For the text-containing cell, return its midpoint in [X, Y] coordinate format. 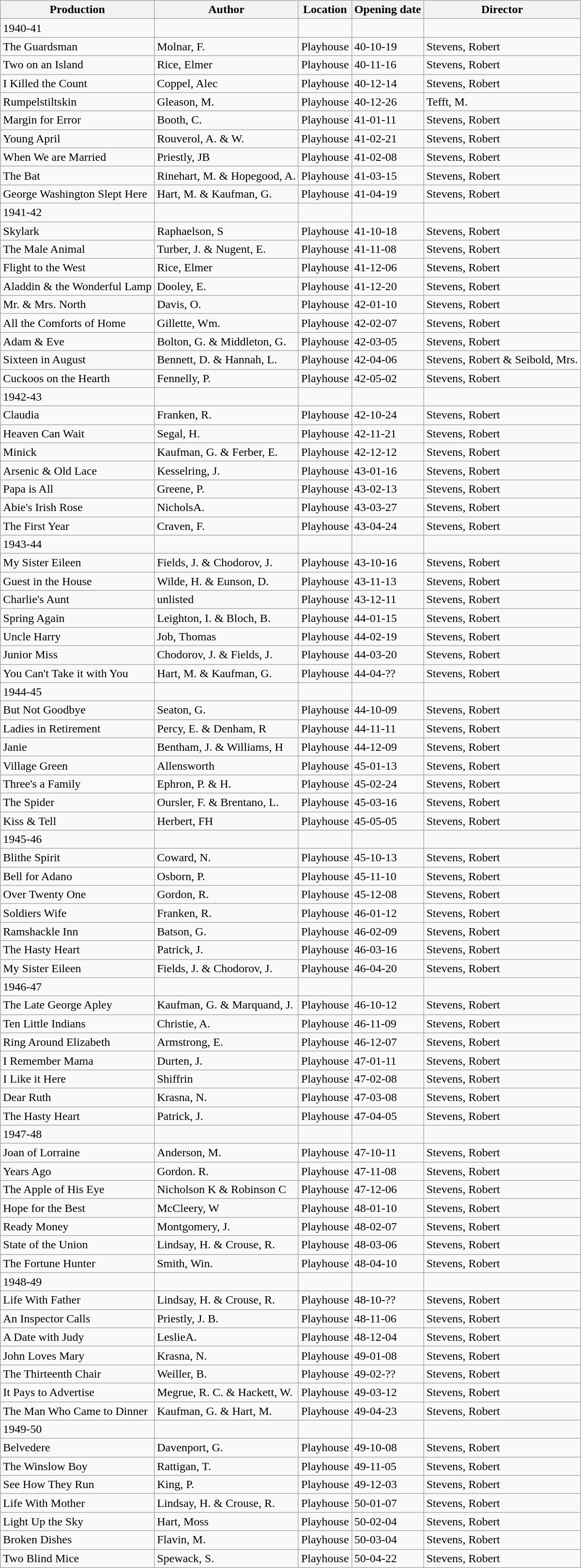
Osborn, P. [227, 876]
Belvedere [77, 1448]
Soldiers Wife [77, 913]
Bolton, G. & Middleton, G. [227, 342]
50-02-04 [387, 1521]
Ready Money [77, 1226]
1949-50 [77, 1429]
41-02-08 [387, 157]
1948-49 [77, 1282]
49-03-12 [387, 1392]
unlisted [227, 600]
Papa is All [77, 489]
Leighton, I. & Bloch, B. [227, 618]
Village Green [77, 765]
Smith, Win. [227, 1263]
43-01-16 [387, 470]
49-12-03 [387, 1485]
NicholsA. [227, 507]
Nicholson K & Robinson C [227, 1190]
Anderson, M. [227, 1153]
Coward, N. [227, 858]
The Bat [77, 175]
Coppel, Alec [227, 83]
Junior Miss [77, 655]
47-10-11 [387, 1153]
41-03-15 [387, 175]
Cuckoos on the Hearth [77, 378]
Mr. & Mrs. North [77, 305]
The Spider [77, 802]
44-12-09 [387, 747]
John Loves Mary [77, 1355]
Margin for Error [77, 120]
Gordon. R. [227, 1171]
Megrue, R. C. & Hackett, W. [227, 1392]
Raphaelson, S [227, 231]
I Like it Here [77, 1079]
41-02-21 [387, 139]
LeslieA. [227, 1337]
Gillette, Wm. [227, 323]
Dooley, E. [227, 286]
Rinehart, M. & Hopegood, A. [227, 175]
Uncle Harry [77, 637]
Life With Father [77, 1300]
43-10-16 [387, 563]
50-01-07 [387, 1503]
Arsenic & Old Lace [77, 470]
Booth, C. [227, 120]
Rumpelstiltskin [77, 102]
47-01-11 [387, 1060]
Rattigan, T. [227, 1466]
42-10-24 [387, 415]
Fennelly, P. [227, 378]
Opening date [387, 10]
Janie [77, 747]
Bennett, D. & Hannah, L. [227, 360]
41-01-11 [387, 120]
47-12-06 [387, 1190]
Minick [77, 452]
Gordon, R. [227, 895]
Flavin, M. [227, 1540]
Light Up the Sky [77, 1521]
1945-46 [77, 839]
Percy, E. & Denham, R [227, 729]
49-10-08 [387, 1448]
Durten, J. [227, 1060]
Adam & Eve [77, 342]
You Can't Take it with You [77, 673]
Herbert, FH [227, 821]
47-11-08 [387, 1171]
Director [502, 10]
42-05-02 [387, 378]
Kiss & Tell [77, 821]
46-03-16 [387, 950]
Broken Dishes [77, 1540]
47-03-08 [387, 1097]
46-01-12 [387, 913]
Turber, J. & Nugent, E. [227, 249]
Author [227, 10]
44-10-09 [387, 710]
49-04-23 [387, 1411]
Young April [77, 139]
41-11-08 [387, 249]
All the Comforts of Home [77, 323]
Hart, Moss [227, 1521]
Sixteen in August [77, 360]
45-01-13 [387, 765]
The Late George Apley [77, 1005]
The Winslow Boy [77, 1466]
Montgomery, J. [227, 1226]
1943-44 [77, 544]
44-02-19 [387, 637]
42-03-05 [387, 342]
Ten Little Indians [77, 1024]
McCleery, W [227, 1208]
43-03-27 [387, 507]
When We are Married [77, 157]
Ephron, P. & H. [227, 784]
46-11-09 [387, 1024]
47-02-08 [387, 1079]
I Remember Mama [77, 1060]
The Thirteenth Chair [77, 1374]
44-03-20 [387, 655]
1940-41 [77, 28]
Heaven Can Wait [77, 434]
41-12-06 [387, 268]
The First Year [77, 526]
Greene, P. [227, 489]
44-01-15 [387, 618]
Weiller, B. [227, 1374]
49-02-?? [387, 1374]
Molnar, F. [227, 47]
Armstrong, E. [227, 1042]
1946-47 [77, 987]
40-12-26 [387, 102]
Blithe Spirit [77, 858]
40-10-19 [387, 47]
42-01-10 [387, 305]
I Killed the Count [77, 83]
46-12-07 [387, 1042]
Dear Ruth [77, 1097]
Two Blind Mice [77, 1558]
Joan of Lorraine [77, 1153]
46-10-12 [387, 1005]
Skylark [77, 231]
The Fortune Hunter [77, 1263]
Three's a Family [77, 784]
Kaufman, G. & Marquand, J. [227, 1005]
Priestly, J. B. [227, 1319]
See How They Run [77, 1485]
43-02-13 [387, 489]
46-04-20 [387, 968]
43-12-11 [387, 600]
George Washington Slept Here [77, 194]
45-02-24 [387, 784]
45-03-16 [387, 802]
Spring Again [77, 618]
State of the Union [77, 1245]
Bentham, J. & Williams, H [227, 747]
42-12-12 [387, 452]
42-11-21 [387, 434]
48-03-06 [387, 1245]
Life With Mother [77, 1503]
Ramshackle Inn [77, 931]
Wilde, H. & Eunson, D. [227, 581]
49-01-08 [387, 1355]
A Date with Judy [77, 1337]
Claudia [77, 415]
Stevens, Robert & Seibold, Mrs. [502, 360]
The Apple of His Eye [77, 1190]
The Male Animal [77, 249]
Priestly, JB [227, 157]
Segal, H. [227, 434]
40-11-16 [387, 65]
Abie's Irish Rose [77, 507]
Hope for the Best [77, 1208]
Gleason, M. [227, 102]
The Man Who Came to Dinner [77, 1411]
48-11-06 [387, 1319]
Davis, O. [227, 305]
Two on an Island [77, 65]
50-03-04 [387, 1540]
Charlie's Aunt [77, 600]
48-02-07 [387, 1226]
Production [77, 10]
Ring Around Elizabeth [77, 1042]
Years Ago [77, 1171]
Tefft, M. [502, 102]
Aladdin & the Wonderful Lamp [77, 286]
45-10-13 [387, 858]
Batson, G. [227, 931]
An Inspector Calls [77, 1319]
44-11-11 [387, 729]
Flight to the West [77, 268]
Seaton, G. [227, 710]
1944-45 [77, 692]
44-04-?? [387, 673]
King, P. [227, 1485]
Over Twenty One [77, 895]
Kaufman, G. & Ferber, E. [227, 452]
46-02-09 [387, 931]
47-04-05 [387, 1116]
48-04-10 [387, 1263]
Allensworth [227, 765]
Location [325, 10]
41-12-20 [387, 286]
Christie, A. [227, 1024]
Oursler, F. & Brentano, L. [227, 802]
42-02-07 [387, 323]
Ladies in Retirement [77, 729]
42-04-06 [387, 360]
Shiffrin [227, 1079]
40-12-14 [387, 83]
Chodorov, J. & Fields, J. [227, 655]
Craven, F. [227, 526]
Spewack, S. [227, 1558]
41-10-18 [387, 231]
It Pays to Advertise [77, 1392]
41-04-19 [387, 194]
Guest in the House [77, 581]
45-11-10 [387, 876]
But Not Goodbye [77, 710]
48-10-?? [387, 1300]
Rouverol, A. & W. [227, 139]
The Guardsman [77, 47]
45-12-08 [387, 895]
Davenport, G. [227, 1448]
Kesselring, J. [227, 470]
43-04-24 [387, 526]
Bell for Adano [77, 876]
1942-43 [77, 397]
50-04-22 [387, 1558]
43-11-13 [387, 581]
48-01-10 [387, 1208]
1941-42 [77, 212]
Job, Thomas [227, 637]
45-05-05 [387, 821]
Kaufman, G. & Hart, M. [227, 1411]
49-11-05 [387, 1466]
48-12-04 [387, 1337]
1947-48 [77, 1134]
